Return the (X, Y) coordinate for the center point of the cell that contains the specified text.  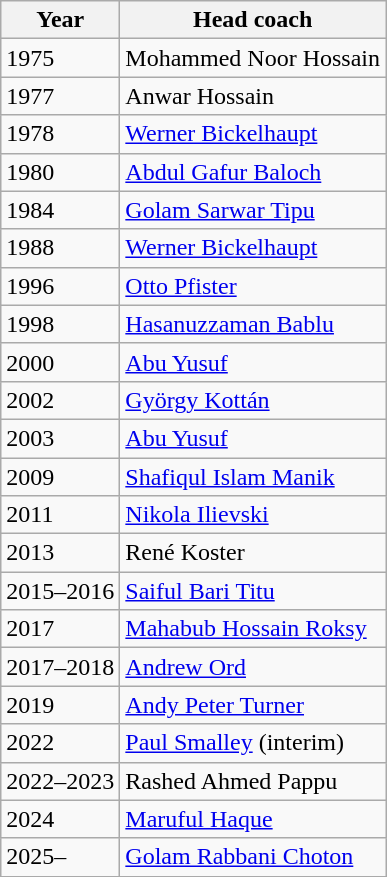
2013 (60, 553)
Hasanuzzaman Bablu (253, 324)
Anwar Hossain (253, 96)
Andy Peter Turner (253, 705)
1977 (60, 96)
Rashed Ahmed Pappu (253, 781)
2002 (60, 400)
Abdul Gafur Baloch (253, 172)
1996 (60, 286)
Maruful Haque (253, 819)
Mahabub Hossain Roksy (253, 629)
René Koster (253, 553)
Head coach (253, 20)
Golam Rabbani Choton (253, 857)
Paul Smalley (interim) (253, 743)
1998 (60, 324)
György Kottán (253, 400)
Andrew Ord (253, 667)
1975 (60, 58)
1984 (60, 210)
1978 (60, 134)
Golam Sarwar Tipu (253, 210)
2022 (60, 743)
2015–2016 (60, 591)
Saiful Bari Titu (253, 591)
2019 (60, 705)
1980 (60, 172)
Mohammed Noor Hossain (253, 58)
Year (60, 20)
2000 (60, 362)
Nikola Ilievski (253, 515)
2024 (60, 819)
2025– (60, 857)
2003 (60, 438)
Shafiqul Islam Manik (253, 477)
2009 (60, 477)
Otto Pfister (253, 286)
2011 (60, 515)
2017 (60, 629)
2017–2018 (60, 667)
1988 (60, 248)
2022–2023 (60, 781)
